Find where the given text appears and provide that cell's center as (X, Y) coordinate. 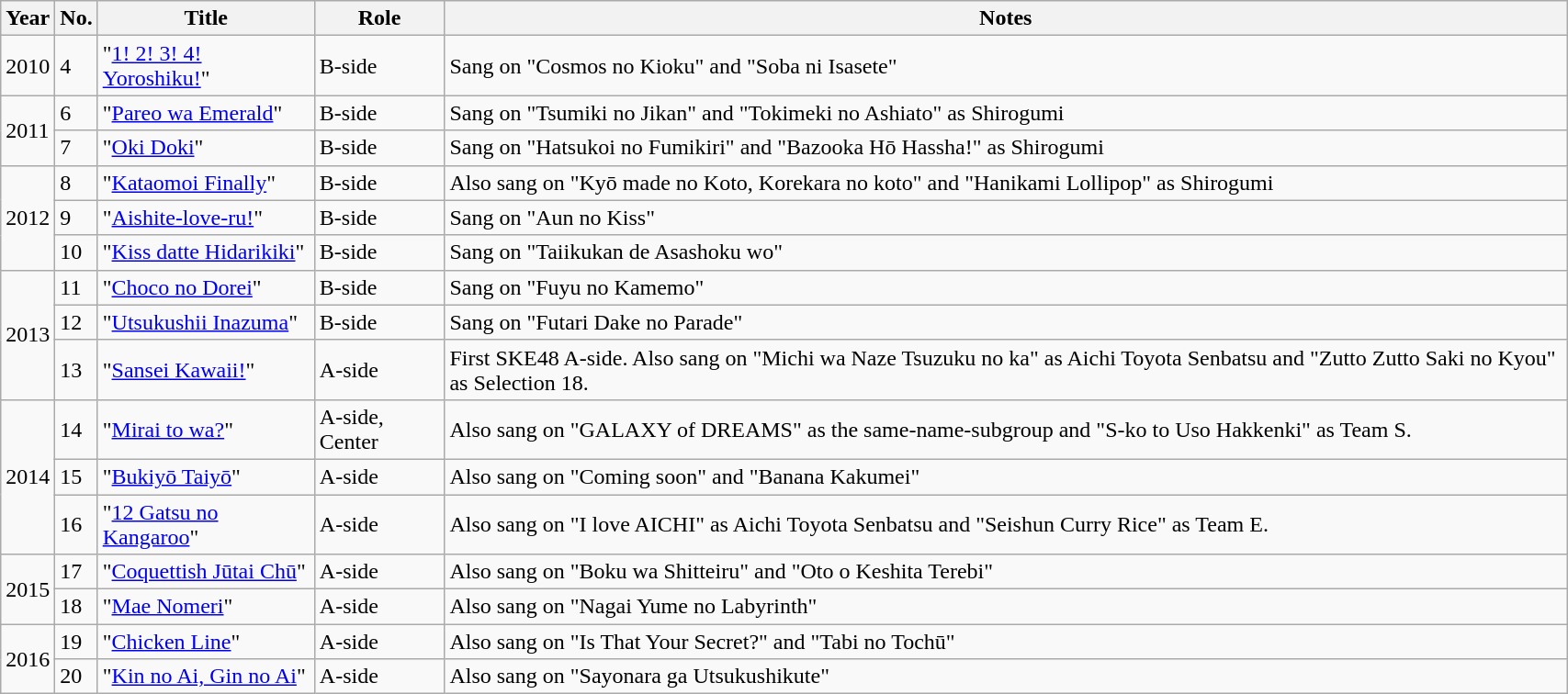
2016 (28, 659)
"Utsukushii Inazuma" (206, 322)
"Chicken Line" (206, 642)
Also sang on "Coming soon" and "Banana Kakumei" (1006, 476)
"Aishite-love-ru!" (206, 218)
11 (76, 287)
A-side, Center (379, 430)
"Coquettish Jūtai Chū" (206, 572)
No. (76, 18)
"Kin no Ai, Gin no Ai" (206, 677)
"Oki Doki" (206, 148)
Sang on "Cosmos no Kioku" and "Soba ni Isasete" (1006, 66)
Sang on "Tsumiki no Jikan" and "Tokimeki no Ashiato" as Shirogumi (1006, 113)
Also sang on "I love AICHI" as Aichi Toyota Senbatsu and "Seishun Curry Rice" as Team E. (1006, 523)
19 (76, 642)
"Pareo wa Emerald" (206, 113)
"12 Gatsu no Kangaroo" (206, 523)
15 (76, 476)
"Mirai to wa?" (206, 430)
20 (76, 677)
"Sansei Kawaii!" (206, 369)
Also sang on "Nagai Yume no Labyrinth" (1006, 607)
16 (76, 523)
"Mae Nomeri" (206, 607)
9 (76, 218)
17 (76, 572)
2014 (28, 476)
2015 (28, 589)
Sang on "Hatsukoi no Fumikiri" and "Bazooka Hō Hassha!" as Shirogumi (1006, 148)
2011 (28, 130)
"Bukiyō Taiyō" (206, 476)
Also sang on "Kyō made no Koto, Korekara no koto" and "Hanikami Lollipop" as Shirogumi (1006, 183)
Also sang on "Sayonara ga Utsukushikute" (1006, 677)
7 (76, 148)
Also sang on "Boku wa Shitteiru" and "Oto o Keshita Terebi" (1006, 572)
Year (28, 18)
2010 (28, 66)
6 (76, 113)
10 (76, 252)
18 (76, 607)
Title (206, 18)
"1! 2! 3! 4! Yoroshiku!" (206, 66)
Role (379, 18)
12 (76, 322)
Sang on "Futari Dake no Parade" (1006, 322)
2013 (28, 334)
8 (76, 183)
"Choco no Dorei" (206, 287)
14 (76, 430)
Also sang on "GALAXY of DREAMS" as the same-name-subgroup and "S-ko to Uso Hakkenki" as Team S. (1006, 430)
Notes (1006, 18)
Sang on "Aun no Kiss" (1006, 218)
13 (76, 369)
First SKE48 A-side. Also sang on "Michi wa Naze Tsuzuku no ka" as Aichi Toyota Senbatsu and "Zutto Zutto Saki no Kyou" as Selection 18. (1006, 369)
2012 (28, 218)
Also sang on "Is That Your Secret?" and "Tabi no Tochū" (1006, 642)
4 (76, 66)
Sang on "Fuyu no Kamemo" (1006, 287)
"Kataomoi Finally" (206, 183)
"Kiss datte Hidarikiki" (206, 252)
Sang on "Taiikukan de Asashoku wo" (1006, 252)
